Search for the cell housing the specified text and yield its (x, y) center coordinate. 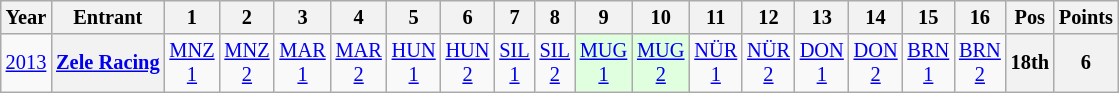
Year (26, 17)
MAR1 (302, 63)
16 (980, 17)
BRN1 (928, 63)
DON1 (822, 63)
7 (514, 17)
1 (192, 17)
MAR2 (359, 63)
9 (604, 17)
Pos (1030, 17)
15 (928, 17)
HUN2 (468, 63)
Points (1086, 17)
Entrant (108, 17)
DON2 (876, 63)
5 (414, 17)
NÜR1 (716, 63)
MUG2 (660, 63)
14 (876, 17)
2013 (26, 63)
SIL2 (555, 63)
MNZ1 (192, 63)
BRN2 (980, 63)
2 (246, 17)
10 (660, 17)
SIL1 (514, 63)
3 (302, 17)
MNZ2 (246, 63)
13 (822, 17)
NÜR2 (768, 63)
18th (1030, 63)
8 (555, 17)
4 (359, 17)
MUG1 (604, 63)
HUN1 (414, 63)
Zele Racing (108, 63)
11 (716, 17)
12 (768, 17)
